Identify which cell holds the provided text, then report its (x, y) central coordinate. 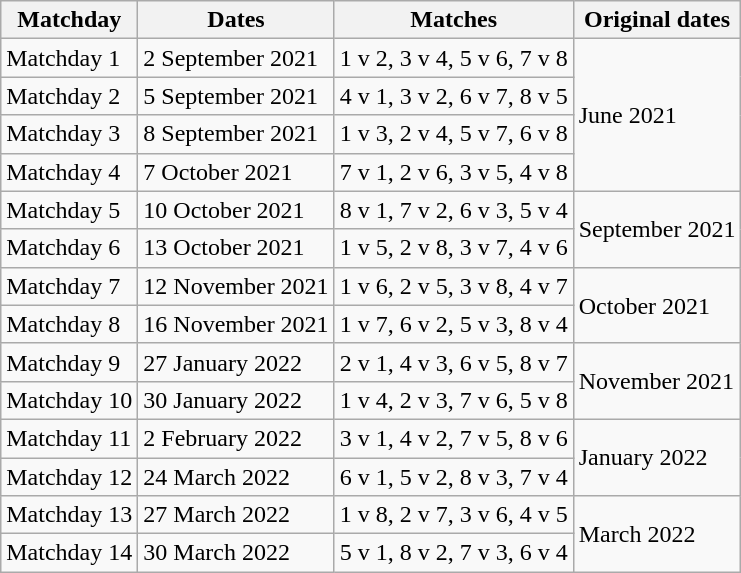
30 March 2022 (236, 553)
November 2021 (657, 381)
Matchday 13 (70, 515)
1 v 2, 3 v 4, 5 v 6, 7 v 8 (454, 58)
Matchday 6 (70, 248)
12 November 2021 (236, 286)
Matches (454, 20)
Matchday 1 (70, 58)
Matchday 14 (70, 553)
Matchday 12 (70, 477)
Matchday 8 (70, 324)
1 v 4, 2 v 3, 7 v 6, 5 v 8 (454, 400)
Matchday (70, 20)
6 v 1, 5 v 2, 8 v 3, 7 v 4 (454, 477)
27 March 2022 (236, 515)
5 v 1, 8 v 2, 7 v 3, 6 v 4 (454, 553)
1 v 8, 2 v 7, 3 v 6, 4 v 5 (454, 515)
1 v 3, 2 v 4, 5 v 7, 6 v 8 (454, 134)
8 v 1, 7 v 2, 6 v 3, 5 v 4 (454, 210)
2 February 2022 (236, 438)
13 October 2021 (236, 248)
24 March 2022 (236, 477)
27 January 2022 (236, 362)
8 September 2021 (236, 134)
2 September 2021 (236, 58)
Matchday 11 (70, 438)
4 v 1, 3 v 2, 6 v 7, 8 v 5 (454, 96)
January 2022 (657, 457)
Matchday 4 (70, 172)
7 October 2021 (236, 172)
Matchday 10 (70, 400)
10 October 2021 (236, 210)
October 2021 (657, 305)
Dates (236, 20)
1 v 5, 2 v 8, 3 v 7, 4 v 6 (454, 248)
September 2021 (657, 229)
Original dates (657, 20)
Matchday 9 (70, 362)
March 2022 (657, 534)
Matchday 7 (70, 286)
June 2021 (657, 115)
1 v 6, 2 v 5, 3 v 8, 4 v 7 (454, 286)
30 January 2022 (236, 400)
7 v 1, 2 v 6, 3 v 5, 4 v 8 (454, 172)
16 November 2021 (236, 324)
3 v 1, 4 v 2, 7 v 5, 8 v 6 (454, 438)
Matchday 5 (70, 210)
1 v 7, 6 v 2, 5 v 3, 8 v 4 (454, 324)
5 September 2021 (236, 96)
Matchday 2 (70, 96)
2 v 1, 4 v 3, 6 v 5, 8 v 7 (454, 362)
Matchday 3 (70, 134)
